Identify which cell holds the provided text, then report its (X, Y) central coordinate. 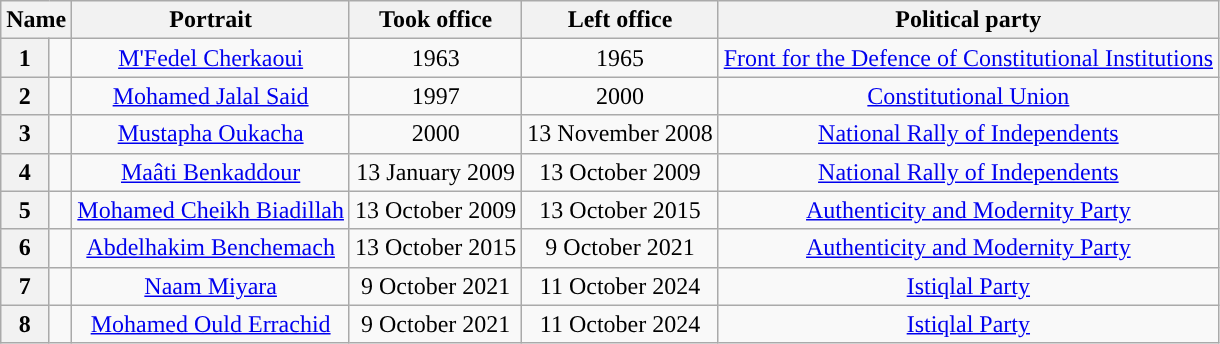
8 (25, 324)
Mohamed Jalal Said (211, 96)
1963 (435, 58)
Mohamed Ould Errachid (211, 324)
Maâti Benkaddour (211, 172)
1 (25, 58)
Front for the Defence of Constitutional Institutions (968, 58)
5 (25, 210)
6 (25, 248)
Mustapha Oukacha (211, 134)
2 (25, 96)
Political party (968, 20)
13 November 2008 (620, 134)
Name (36, 20)
1965 (620, 58)
Naam Miyara (211, 286)
Mohamed Cheikh Biadillah (211, 210)
4 (25, 172)
13 January 2009 (435, 172)
M'Fedel Cherkaoui (211, 58)
Left office (620, 20)
3 (25, 134)
Portrait (211, 20)
Took office (435, 20)
7 (25, 286)
Constitutional Union (968, 96)
1997 (435, 96)
Abdelhakim Benchemach (211, 248)
